Capture the cell that displays the provided text and extract its (x, y) central coordinate. 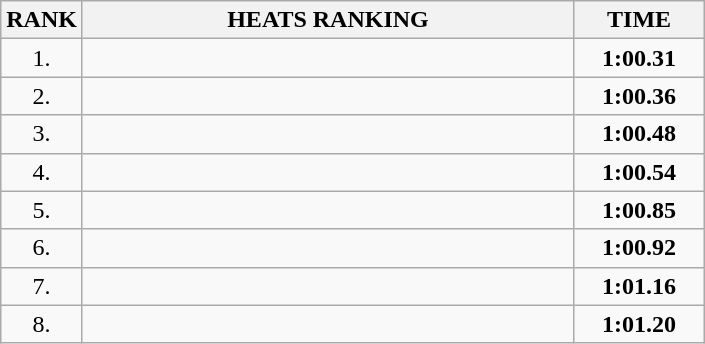
8. (42, 324)
1. (42, 58)
6. (42, 248)
1:01.16 (640, 286)
1:00.85 (640, 210)
TIME (640, 20)
7. (42, 286)
1:00.36 (640, 96)
3. (42, 134)
1:01.20 (640, 324)
1:00.48 (640, 134)
1:00.92 (640, 248)
HEATS RANKING (328, 20)
2. (42, 96)
RANK (42, 20)
4. (42, 172)
1:00.54 (640, 172)
1:00.31 (640, 58)
5. (42, 210)
